Capture the cell that displays the provided text and extract its [X, Y] central coordinate. 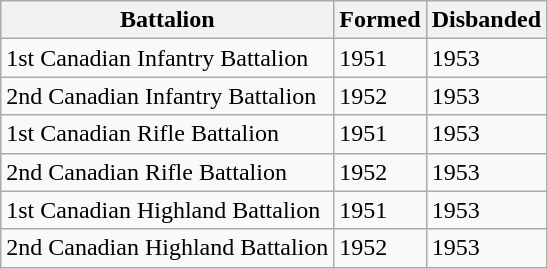
1st Canadian Infantry Battalion [168, 58]
Formed [380, 20]
Disbanded [486, 20]
2nd Canadian Rifle Battalion [168, 172]
2nd Canadian Highland Battalion [168, 248]
1st Canadian Highland Battalion [168, 210]
1st Canadian Rifle Battalion [168, 134]
Battalion [168, 20]
2nd Canadian Infantry Battalion [168, 96]
